Provide the (X, Y) coordinate of the cell's center where the given text is located.  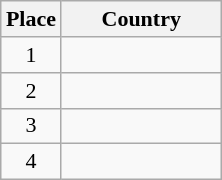
4 (31, 162)
2 (31, 90)
3 (31, 126)
Country (141, 19)
Place (31, 19)
1 (31, 55)
